Capture the cell that displays the provided text and extract its [x, y] central coordinate. 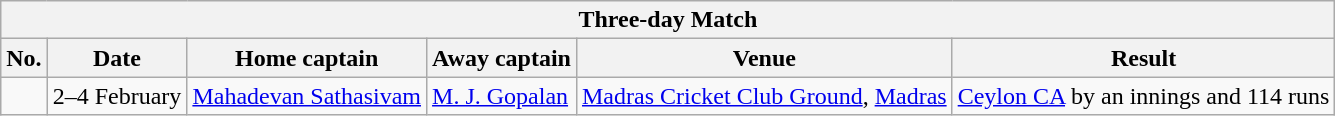
Madras Cricket Club Ground, Madras [764, 96]
Result [1144, 58]
2–4 February [117, 96]
Ceylon CA by an innings and 114 runs [1144, 96]
Away captain [502, 58]
M. J. Gopalan [502, 96]
Date [117, 58]
Home captain [307, 58]
Three-day Match [668, 20]
Mahadevan Sathasivam [307, 96]
No. [24, 58]
Venue [764, 58]
